For the text-containing cell, return its midpoint in [X, Y] coordinate format. 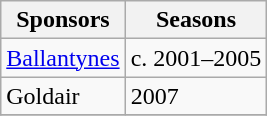
Sponsors [63, 20]
c. 2001–2005 [196, 58]
Ballantynes [63, 58]
Goldair [63, 96]
Seasons [196, 20]
2007 [196, 96]
